Provide the [X, Y] coordinate of the cell's center where the given text is located.  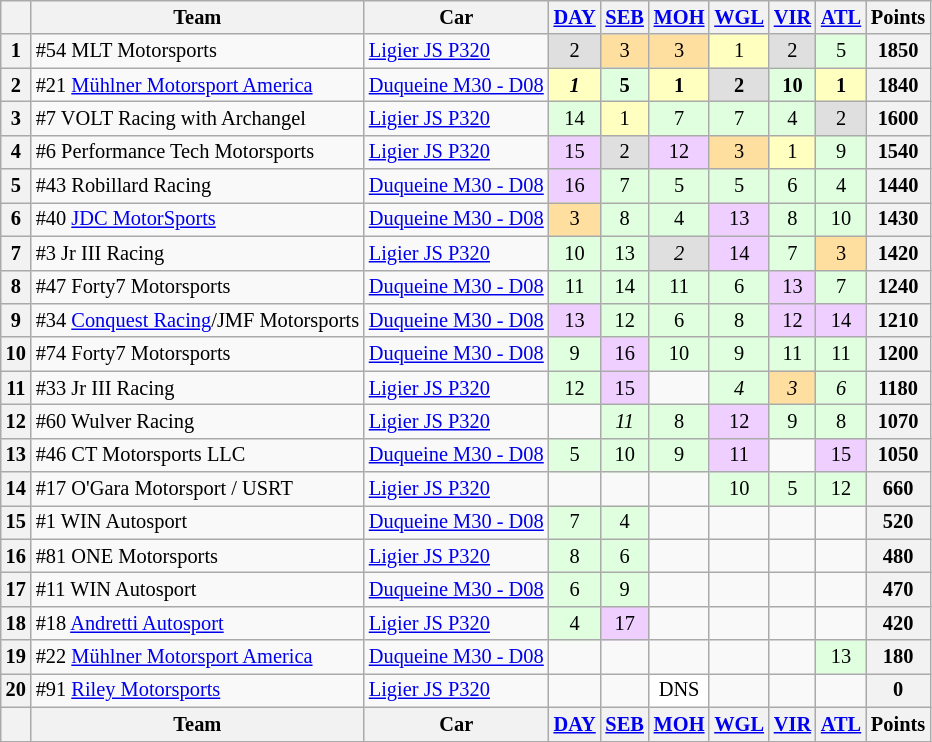
#91 Riley Motorsports [198, 690]
#18 Andretti Autosport [198, 623]
#47 Forty7 Motorsports [198, 287]
#21 Mühlner Motorsport America [198, 85]
1200 [898, 354]
660 [898, 489]
1240 [898, 287]
1440 [898, 186]
0 [898, 690]
19 [16, 657]
470 [898, 589]
#22 Mühlner Motorsport America [198, 657]
#74 Forty7 Motorsports [198, 354]
#54 MLT Motorsports [198, 51]
18 [16, 623]
#6 Performance Tech Motorsports [198, 152]
#33 Jr III Racing [198, 388]
1850 [898, 51]
#17 O'Gara Motorsport / USRT [198, 489]
1050 [898, 455]
#40 JDC MotorSports [198, 219]
180 [898, 657]
#46 CT Motorsports LLC [198, 455]
1180 [898, 388]
420 [898, 623]
520 [898, 522]
1070 [898, 421]
#11 WIN Autosport [198, 589]
20 [16, 690]
1840 [898, 85]
1540 [898, 152]
DNS [680, 690]
#3 Jr III Racing [198, 253]
#34 Conquest Racing/JMF Motorsports [198, 320]
1210 [898, 320]
#1 WIN Autosport [198, 522]
1430 [898, 219]
1600 [898, 118]
#60 Wulver Racing [198, 421]
#7 VOLT Racing with Archangel [198, 118]
#43 Robillard Racing [198, 186]
#81 ONE Motorsports [198, 556]
1420 [898, 253]
480 [898, 556]
